Pinpoint the cell where the given text exists, returning its [x, y] midpoint coordinate. 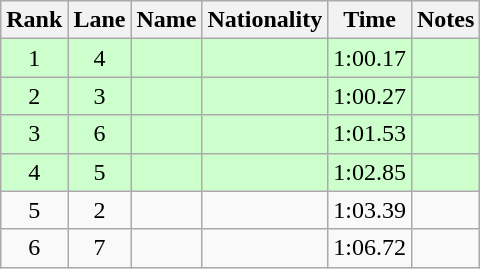
1 [34, 58]
Rank [34, 20]
1:06.72 [370, 248]
1:01.53 [370, 134]
Lane [100, 20]
1:03.39 [370, 210]
Time [370, 20]
Notes [445, 20]
1:02.85 [370, 172]
Name [166, 20]
7 [100, 248]
1:00.17 [370, 58]
Nationality [265, 20]
1:00.27 [370, 96]
